Identify which cell holds the provided text, then report its (x, y) central coordinate. 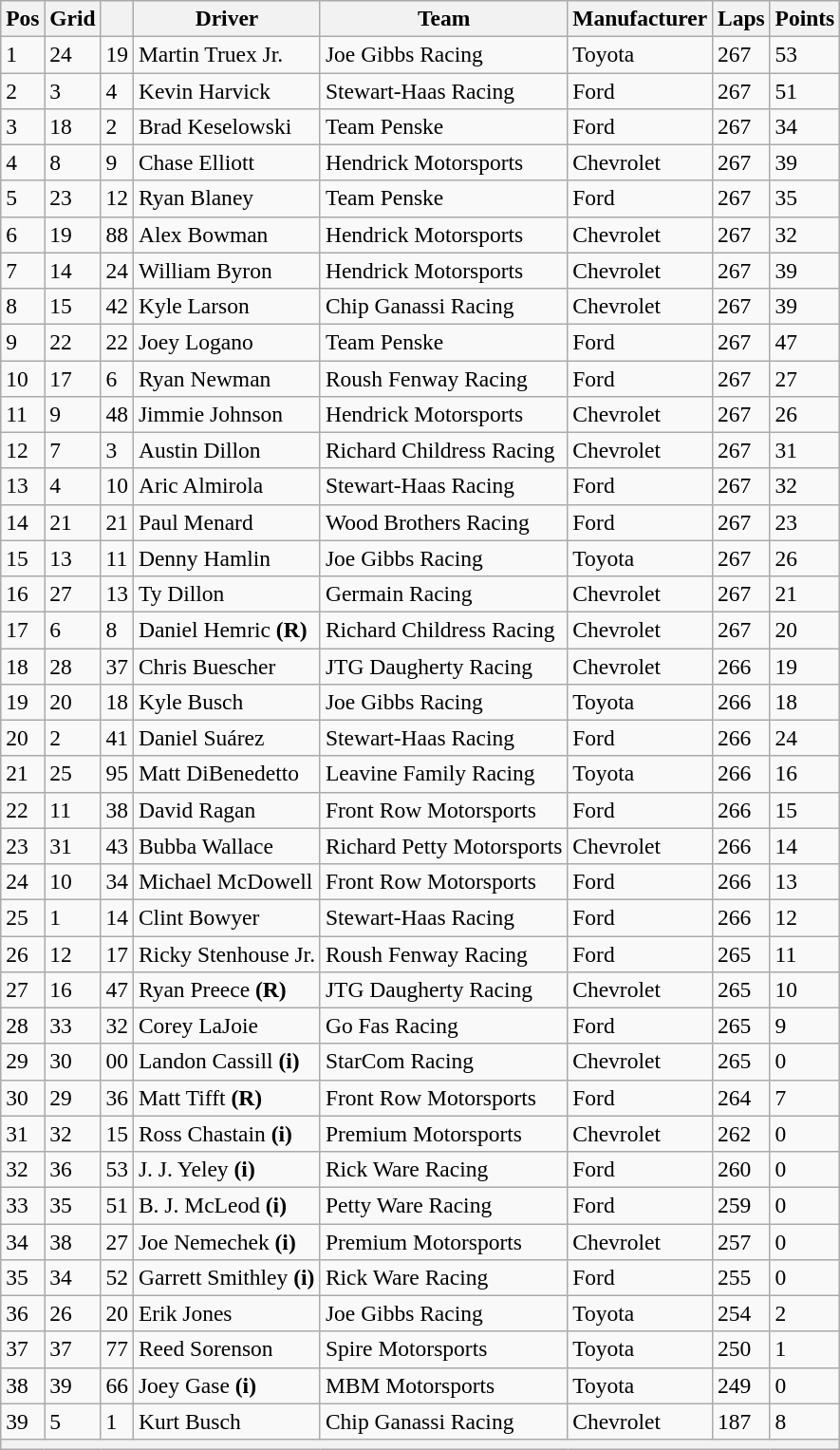
Laps (742, 18)
MBM Motorsports (443, 1385)
Matt Tifft (R) (226, 1098)
Kyle Busch (226, 702)
Bubba Wallace (226, 846)
Corey LaJoie (226, 1026)
Joey Gase (i) (226, 1385)
Go Fas Racing (443, 1026)
43 (117, 846)
Kevin Harvick (226, 90)
StarCom Racing (443, 1062)
250 (742, 1349)
259 (742, 1205)
41 (117, 738)
Paul Menard (226, 522)
Leavine Family Racing (443, 774)
42 (117, 306)
Clint Bowyer (226, 917)
88 (117, 235)
Driver (226, 18)
Chase Elliott (226, 162)
Reed Sorenson (226, 1349)
Jimmie Johnson (226, 414)
Matt DiBenedetto (226, 774)
48 (117, 414)
Wood Brothers Racing (443, 522)
Denny Hamlin (226, 558)
00 (117, 1062)
77 (117, 1349)
David Ragan (226, 810)
Alex Bowman (226, 235)
260 (742, 1169)
Richard Petty Motorsports (443, 846)
Germain Racing (443, 593)
187 (742, 1422)
Brad Keselowski (226, 126)
Spire Motorsports (443, 1349)
Ryan Preece (R) (226, 989)
Kyle Larson (226, 306)
Erik Jones (226, 1313)
Ryan Newman (226, 378)
Martin Truex Jr. (226, 54)
J. J. Yeley (i) (226, 1169)
Petty Ware Racing (443, 1205)
B. J. McLeod (i) (226, 1205)
Ross Chastain (i) (226, 1134)
Landon Cassill (i) (226, 1062)
Team (443, 18)
Chris Buescher (226, 666)
Garrett Smithley (i) (226, 1277)
Joey Logano (226, 342)
52 (117, 1277)
Michael McDowell (226, 881)
Austin Dillon (226, 450)
264 (742, 1098)
Points (805, 18)
Ricky Stenhouse Jr. (226, 953)
249 (742, 1385)
257 (742, 1241)
Ryan Blaney (226, 198)
95 (117, 774)
Ty Dillon (226, 593)
Grid (72, 18)
262 (742, 1134)
Daniel Suárez (226, 738)
66 (117, 1385)
255 (742, 1277)
Daniel Hemric (R) (226, 630)
Kurt Busch (226, 1422)
William Byron (226, 271)
254 (742, 1313)
Pos (23, 18)
Manufacturer (640, 18)
Joe Nemechek (i) (226, 1241)
Aric Almirola (226, 486)
